Provide the (X, Y) coordinate of the cell's center where the given text is located.  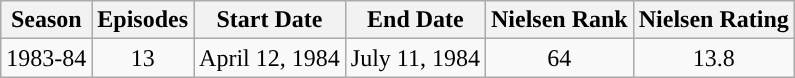
Nielsen Rating (714, 20)
End Date (415, 20)
Episodes (143, 20)
July 11, 1984 (415, 58)
13 (143, 58)
Season (46, 20)
64 (559, 58)
Start Date (270, 20)
April 12, 1984 (270, 58)
1983-84 (46, 58)
13.8 (714, 58)
Nielsen Rank (559, 20)
